Provide the [x, y] coordinate of the cell's center where the given text is located.  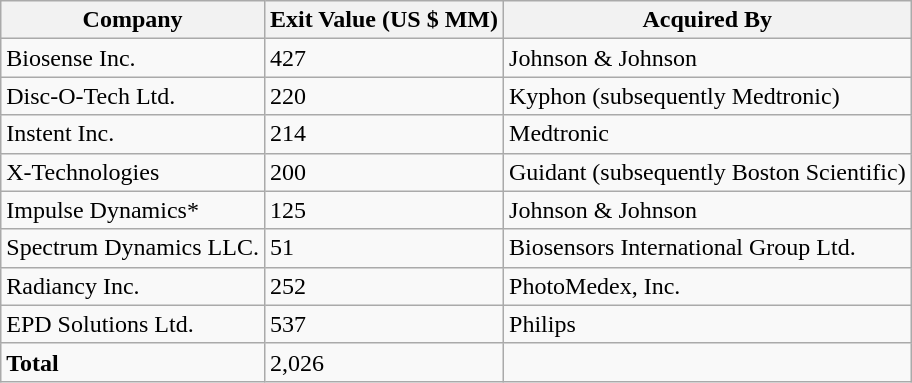
EPD Solutions Ltd. [133, 324]
427 [384, 58]
Kyphon (subsequently Medtronic) [708, 96]
X-Technologies [133, 172]
51 [384, 248]
Impulse Dynamics* [133, 210]
Company [133, 20]
Acquired By [708, 20]
Instent Inc. [133, 134]
Biosense Inc. [133, 58]
Radiancy Inc. [133, 286]
Biosensors International Group Ltd. [708, 248]
Disc-O-Tech Ltd. [133, 96]
125 [384, 210]
Spectrum Dynamics LLC. [133, 248]
200 [384, 172]
214 [384, 134]
220 [384, 96]
Philips [708, 324]
Total [133, 362]
Exit Value (US $ MM) [384, 20]
2,026 [384, 362]
PhotoMedex, Inc. [708, 286]
537 [384, 324]
252 [384, 286]
Guidant (subsequently Boston Scientific) [708, 172]
Medtronic [708, 134]
